Locate the cell with the specified text and output its [x, y] center coordinate. 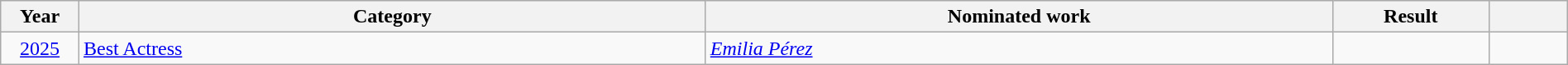
Nominated work [1019, 17]
Emilia Pérez [1019, 48]
Result [1411, 17]
Best Actress [392, 48]
Year [40, 17]
Category [392, 17]
2025 [40, 48]
